Determine the (X, Y) coordinate at the center of the cell enclosing the given text.  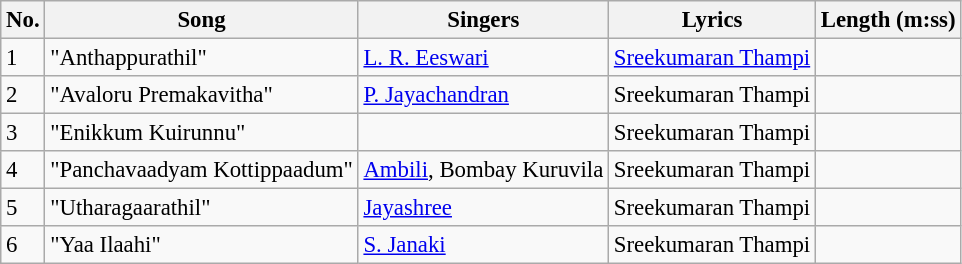
No. (23, 20)
Lyrics (712, 20)
L. R. Eeswari (483, 58)
Song (202, 20)
6 (23, 245)
5 (23, 208)
Singers (483, 20)
2 (23, 95)
4 (23, 170)
"Yaa Ilaahi" (202, 245)
"Enikkum Kuirunnu" (202, 133)
"Anthappurathil" (202, 58)
"Panchavaadyam Kottippaadum" (202, 170)
Jayashree (483, 208)
Length (m:ss) (888, 20)
"Avaloru Premakavitha" (202, 95)
S. Janaki (483, 245)
3 (23, 133)
"Utharagaarathil" (202, 208)
1 (23, 58)
P. Jayachandran (483, 95)
Ambili, Bombay Kuruvila (483, 170)
